From the cell containing the given text, extract its center point as [X, Y] coordinate. 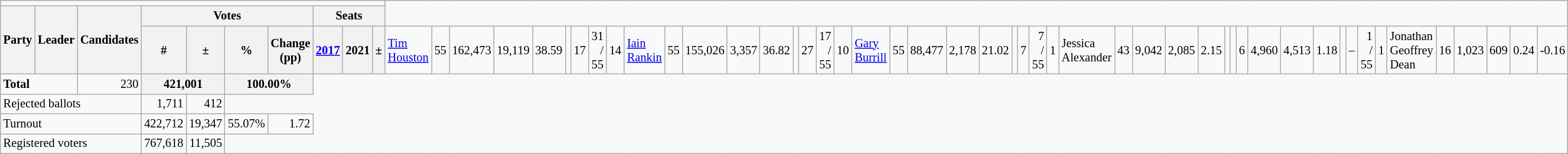
11,505 [206, 143]
Leader [56, 40]
19,119 [514, 50]
14 [615, 50]
421,001 [183, 84]
0.24 [1524, 50]
31 / 55 [598, 50]
230 [109, 84]
767,618 [164, 143]
27 [807, 50]
2,085 [1182, 50]
38.59 [549, 50]
2,178 [963, 50]
1 / 55 [1367, 50]
2017 [328, 50]
Total [39, 84]
609 [1498, 50]
– [1352, 50]
9,042 [1149, 50]
1,023 [1471, 50]
Votes [227, 16]
Registered voters [71, 143]
2.15 [1211, 50]
Tim Houston [409, 50]
Gary Burrill [871, 50]
100.00% [269, 84]
155,026 [705, 50]
4,960 [1264, 50]
6 [1242, 50]
21.02 [996, 50]
7 [1023, 50]
Change (pp) [291, 50]
162,473 [472, 50]
19,347 [206, 124]
422,712 [164, 124]
10 [843, 50]
17 [580, 50]
1.72 [291, 124]
36.82 [777, 50]
Rejected ballots [71, 104]
55.07% [247, 124]
% [247, 50]
412 [206, 104]
1,711 [164, 104]
2021 [357, 50]
Turnout [71, 124]
Seats [349, 16]
17 / 55 [825, 50]
Jonathan Geoffrey Dean [1411, 50]
1.18 [1326, 50]
43 [1123, 50]
16 [1445, 50]
88,477 [927, 50]
Iain Rankin [645, 50]
4,513 [1297, 50]
-0.16 [1553, 50]
Jessica Alexander [1087, 50]
Party [18, 40]
7 / 55 [1038, 50]
3,357 [744, 50]
# [164, 50]
Candidates [109, 40]
